Provide the (x, y) coordinate of the cell's center where the given text is located.  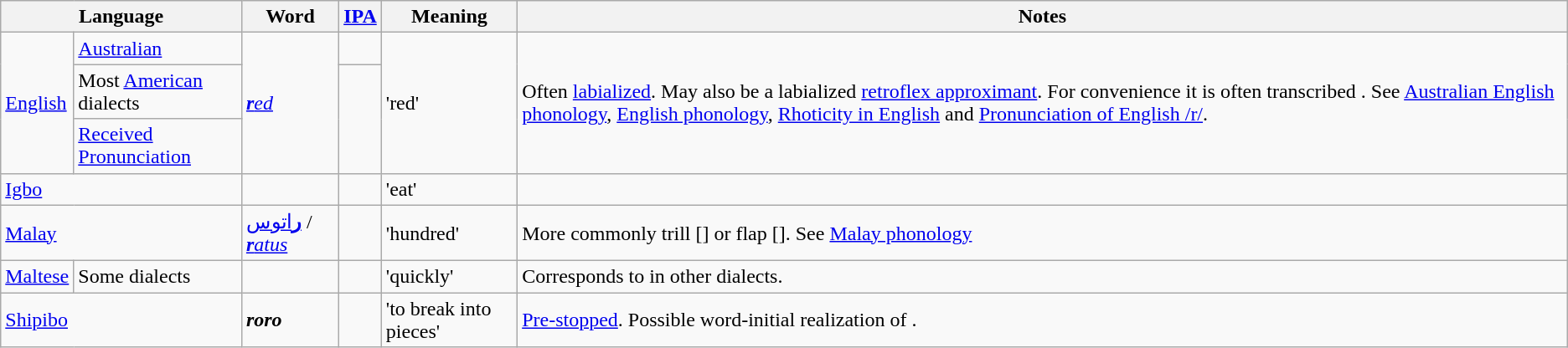
Some dialects (157, 277)
roro (290, 320)
Malay (121, 233)
Most American dialects (157, 92)
راتوس / ratus (290, 233)
Meaning (449, 17)
Language (121, 17)
Word (290, 17)
red (290, 103)
More commonly trill [] or flap []. See Malay phonology (1043, 233)
Shipibo (121, 320)
Pre-stopped. Possible word-initial realization of . (1043, 320)
'eat' (449, 189)
English (37, 103)
'red' (449, 103)
'quickly' (449, 277)
Maltese (37, 277)
Igbo (121, 189)
Notes (1043, 17)
'hundred' (449, 233)
Received Pronunciation (157, 146)
'to break into pieces' (449, 320)
Australian (157, 49)
IPA (360, 17)
Corresponds to in other dialects. (1043, 277)
